Scan for the cell matching the given text and deliver its [x, y] coordinate at center. 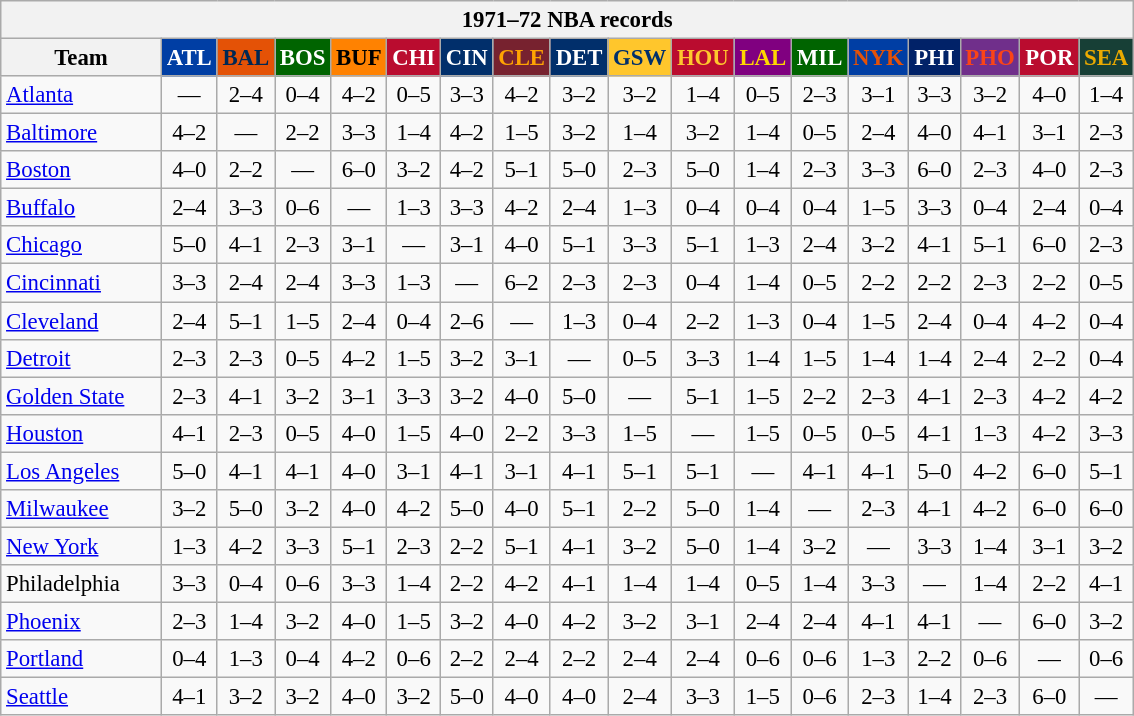
Houston [82, 433]
GSW [640, 58]
Cincinnati [82, 283]
BOS [303, 58]
Golden State [82, 396]
Baltimore [82, 133]
Los Angeles [82, 471]
POR [1050, 58]
MIL [820, 58]
2–6 [467, 321]
ATL [189, 58]
PHO [990, 58]
Cleveland [82, 321]
Team [82, 58]
BAL [246, 58]
Seattle [82, 697]
BUF [359, 58]
PHI [934, 58]
CIN [467, 58]
HOU [704, 58]
New York [82, 546]
Chicago [82, 245]
Phoenix [82, 621]
Portland [82, 659]
DET [578, 58]
Detroit [82, 358]
SEA [1106, 58]
Boston [82, 170]
Milwaukee [82, 509]
Buffalo [82, 208]
NYK [878, 58]
CHI [414, 58]
1971–72 NBA records [568, 20]
CLE [522, 58]
Atlanta [82, 95]
Philadelphia [82, 584]
LAL [762, 58]
6–2 [522, 283]
